Determine the (X, Y) coordinate at the center of the cell enclosing the given text.  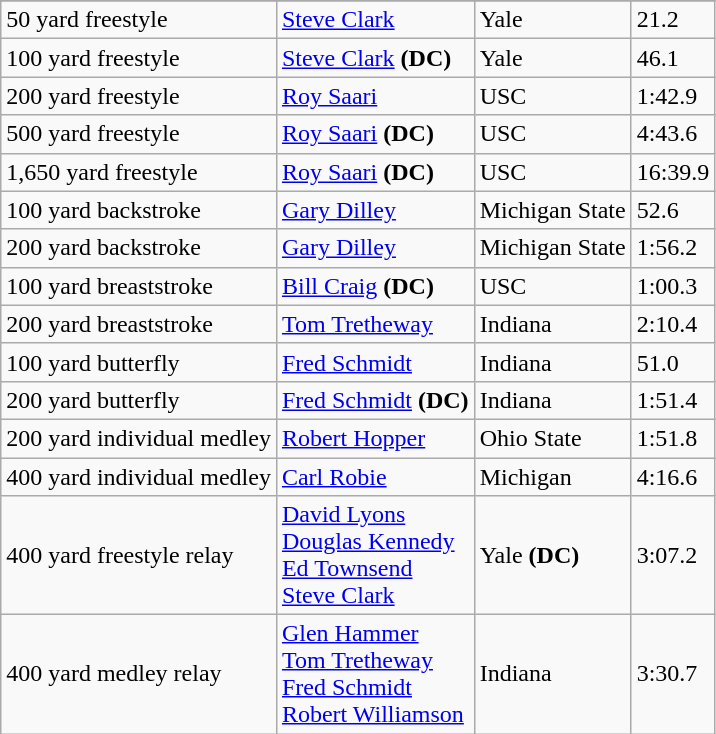
16:39.9 (673, 172)
Ohio State (552, 438)
400 yard individual medley (139, 477)
400 yard freestyle relay (139, 556)
4:43.6 (673, 134)
1:56.2 (673, 248)
Yale (DC) (552, 556)
Fred Schmidt (DC) (375, 400)
Steve Clark (375, 20)
100 yard freestyle (139, 58)
1:51.4 (673, 400)
200 yard individual medley (139, 438)
51.0 (673, 362)
1:42.9 (673, 96)
100 yard breaststroke (139, 286)
50 yard freestyle (139, 20)
Robert Hopper (375, 438)
David LyonsDouglas KennedyEd TownsendSteve Clark (375, 556)
Michigan (552, 477)
52.6 (673, 210)
200 yard butterfly (139, 400)
3:07.2 (673, 556)
400 yard medley relay (139, 674)
1:00.3 (673, 286)
Tom Tretheway (375, 324)
4:16.6 (673, 477)
Steve Clark (DC) (375, 58)
200 yard breaststroke (139, 324)
Bill Craig (DC) (375, 286)
100 yard backstroke (139, 210)
3:30.7 (673, 674)
500 yard freestyle (139, 134)
1:51.8 (673, 438)
Roy Saari (375, 96)
200 yard backstroke (139, 248)
21.2 (673, 20)
46.1 (673, 58)
200 yard freestyle (139, 96)
1,650 yard freestyle (139, 172)
2:10.4 (673, 324)
Carl Robie (375, 477)
Glen HammerTom TrethewayFred SchmidtRobert Williamson (375, 674)
100 yard butterfly (139, 362)
Fred Schmidt (375, 362)
